Extract the [x, y] coordinate from the center of the cell holding the provided text.  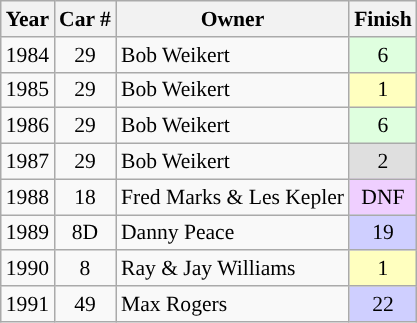
8 [85, 269]
Finish [383, 19]
1986 [28, 126]
Danny Peace [232, 233]
8D [85, 233]
Car # [85, 19]
1990 [28, 269]
1985 [28, 90]
1991 [28, 304]
Year [28, 19]
22 [383, 304]
1984 [28, 55]
Owner [232, 19]
1988 [28, 197]
1987 [28, 162]
2 [383, 162]
18 [85, 197]
49 [85, 304]
DNF [383, 197]
Ray & Jay Williams [232, 269]
1989 [28, 233]
Max Rogers [232, 304]
19 [383, 233]
Fred Marks & Les Kepler [232, 197]
